Provide the [X, Y] coordinate of the cell's center where the given text is located.  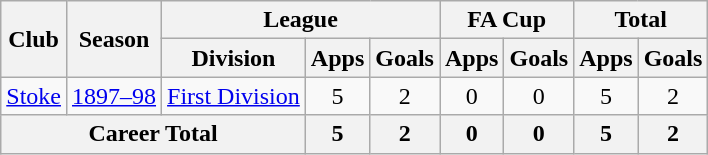
Stoke [34, 96]
Division [234, 58]
Season [114, 39]
FA Cup [507, 20]
1897–98 [114, 96]
Career Total [154, 134]
Club [34, 39]
First Division [234, 96]
Total [641, 20]
League [301, 20]
